Determine the [x, y] coordinate at the center of the cell enclosing the given text.  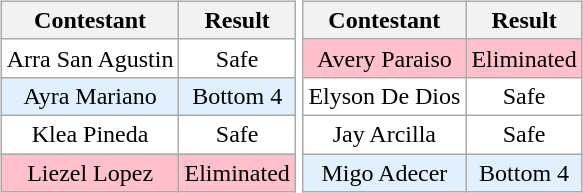
Jay Arcilla [384, 134]
Klea Pineda [90, 134]
Ayra Mariano [90, 96]
Migo Adecer [384, 173]
Liezel Lopez [90, 173]
Avery Paraiso [384, 58]
Arra San Agustin [90, 58]
Elyson De Dios [384, 96]
